Extract the (X, Y) coordinate from the center of the cell holding the provided text.  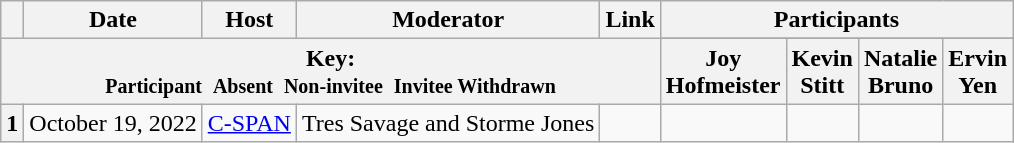
JoyHofmeister (723, 72)
Link (630, 20)
NatalieBruno (900, 72)
Moderator (448, 20)
Kevin Stitt (822, 72)
ErvinYen (978, 72)
Date (113, 20)
Participants (836, 20)
Tres Savage and Storme Jones (448, 123)
C-SPAN (249, 123)
1 (12, 123)
Host (249, 20)
Key: Participant Absent Non-invitee Invitee Withdrawn (331, 72)
October 19, 2022 (113, 123)
